Scan for the cell matching the given text and deliver its (x, y) coordinate at center. 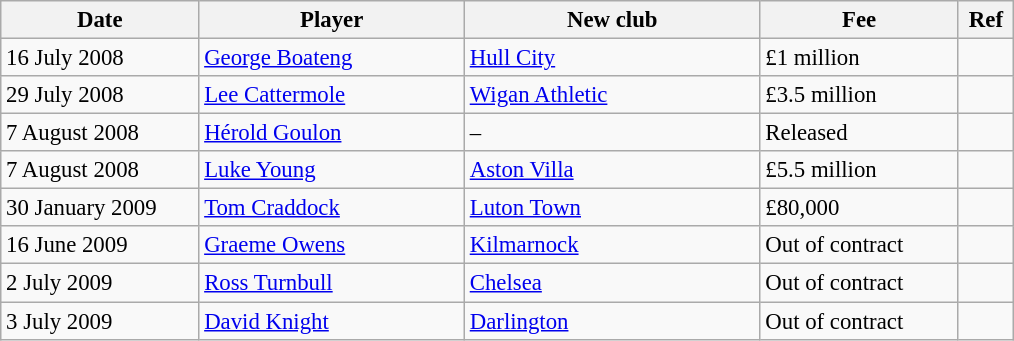
Ref (986, 20)
Hull City (612, 58)
Graeme Owens (332, 245)
16 June 2009 (100, 245)
16 July 2008 (100, 58)
Fee (859, 20)
Darlington (612, 321)
Released (859, 133)
£5.5 million (859, 170)
Luke Young (332, 170)
– (612, 133)
29 July 2008 (100, 95)
30 January 2009 (100, 208)
Luton Town (612, 208)
Tom Craddock (332, 208)
2 July 2009 (100, 283)
Player (332, 20)
Hérold Goulon (332, 133)
David Knight (332, 321)
Ross Turnbull (332, 283)
Aston Villa (612, 170)
Wigan Athletic (612, 95)
£80,000 (859, 208)
£1 million (859, 58)
New club (612, 20)
Chelsea (612, 283)
3 July 2009 (100, 321)
George Boateng (332, 58)
£3.5 million (859, 95)
Lee Cattermole (332, 95)
Date (100, 20)
Kilmarnock (612, 245)
